Locate the cell with the specified text and output its [X, Y] center coordinate. 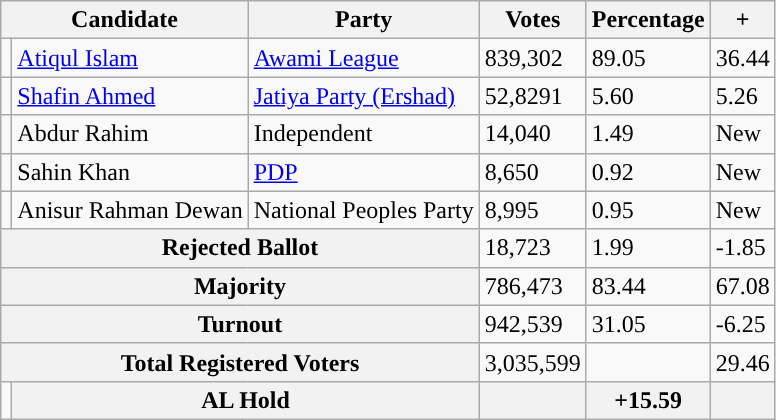
36.44 [742, 58]
5.60 [648, 96]
Votes [532, 20]
0.92 [648, 172]
-6.25 [742, 324]
Rejected Ballot [240, 248]
-1.85 [742, 248]
Majority [240, 286]
Turnout [240, 324]
PDP [364, 172]
14,040 [532, 134]
Abdur Rahim [130, 134]
786,473 [532, 286]
3,035,599 [532, 362]
Jatiya Party (Ershad) [364, 96]
Awami League [364, 58]
Party [364, 20]
Shafin Ahmed [130, 96]
67.08 [742, 286]
Anisur Rahman Dewan [130, 210]
+ [742, 20]
18,723 [532, 248]
+15.59 [648, 400]
839,302 [532, 58]
0.95 [648, 210]
National Peoples Party [364, 210]
29.46 [742, 362]
89.05 [648, 58]
1.49 [648, 134]
8,650 [532, 172]
Independent [364, 134]
31.05 [648, 324]
Candidate [124, 20]
Total Registered Voters [240, 362]
52,8291 [532, 96]
AL Hold [246, 400]
942,539 [532, 324]
Sahin Khan [130, 172]
1.99 [648, 248]
Percentage [648, 20]
Atiqul Islam [130, 58]
8,995 [532, 210]
5.26 [742, 96]
83.44 [648, 286]
